Pinpoint the cell where the given text exists, returning its (X, Y) midpoint coordinate. 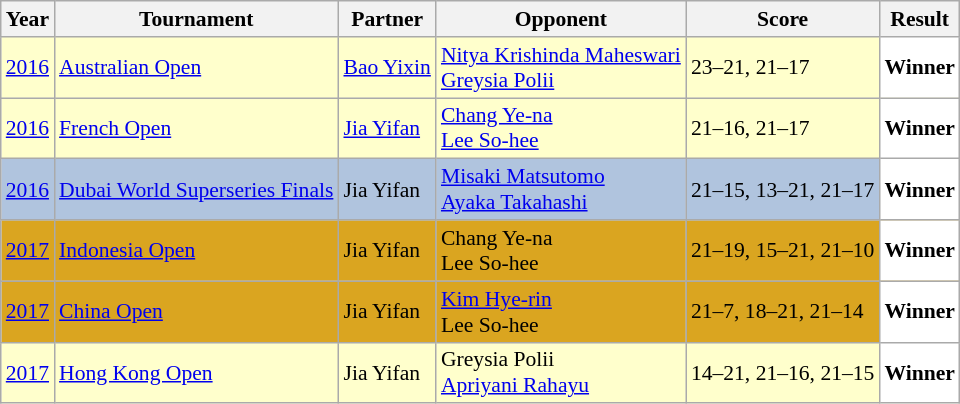
23–21, 21–17 (783, 68)
China Open (196, 312)
Australian Open (196, 68)
Result (920, 19)
21–7, 18–21, 21–14 (783, 312)
French Open (196, 128)
Partner (386, 19)
21–19, 15–21, 21–10 (783, 250)
Indonesia Open (196, 250)
Hong Kong Open (196, 372)
Misaki Matsutomo Ayaka Takahashi (561, 190)
Dubai World Superseries Finals (196, 190)
Kim Hye-rin Lee So-hee (561, 312)
Bao Yixin (386, 68)
21–15, 13–21, 21–17 (783, 190)
Opponent (561, 19)
Greysia Polii Apriyani Rahayu (561, 372)
Tournament (196, 19)
Year (28, 19)
21–16, 21–17 (783, 128)
Nitya Krishinda Maheswari Greysia Polii (561, 68)
Score (783, 19)
14–21, 21–16, 21–15 (783, 372)
